Locate the cell with the specified text and output its [x, y] center coordinate. 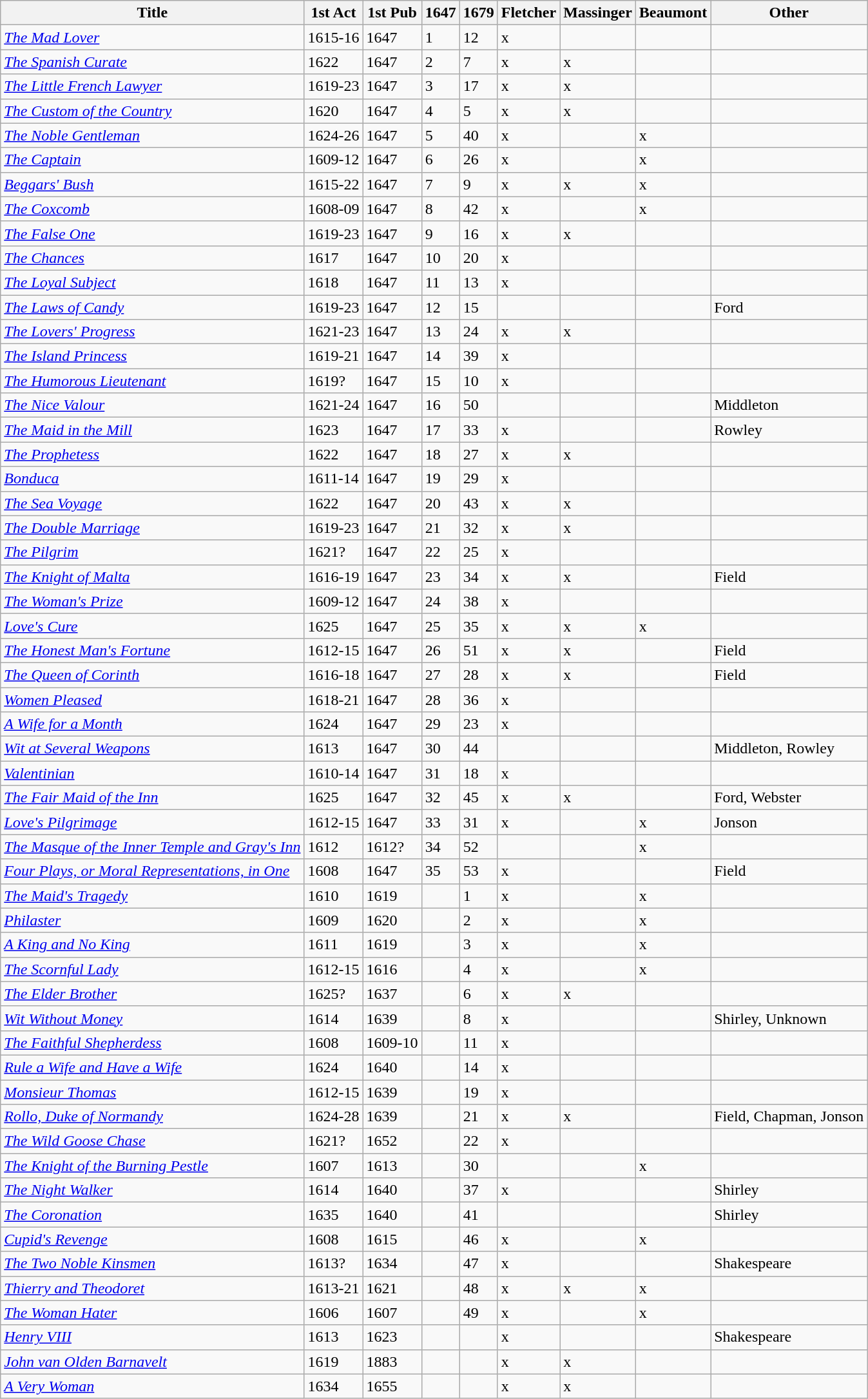
1625? [334, 994]
The Captain [152, 160]
Title [152, 13]
The Elder Brother [152, 994]
1618-21 [334, 699]
Ford [789, 307]
1679 [478, 13]
Philaster [152, 920]
The False One [152, 233]
The Noble Gentleman [152, 135]
1611 [334, 945]
Middleton, Rowley [789, 749]
The Woman Hater [152, 1313]
A Wife for a Month [152, 724]
The Little French Lawyer [152, 86]
47 [478, 1264]
1609-10 [392, 1043]
The Humorous Lieutenant [152, 381]
Wit at Several Weapons [152, 749]
39 [478, 356]
1610-14 [334, 773]
The Woman's Prize [152, 601]
Women Pleased [152, 699]
1612? [392, 847]
Beaumont [673, 13]
Shirley, Unknown [789, 1018]
The Maid's Tragedy [152, 896]
The Prophetess [152, 454]
1624-28 [334, 1117]
49 [478, 1313]
1609 [334, 920]
1617 [334, 258]
36 [478, 699]
The Knight of Malta [152, 577]
The Honest Man's Fortune [152, 650]
1637 [392, 994]
The Fair Maid of the Inn [152, 798]
Beggars' Bush [152, 184]
1635 [334, 1215]
1621 [392, 1288]
1615 [392, 1239]
Four Plays, or Moral Representations, in One [152, 871]
41 [478, 1215]
The Coronation [152, 1215]
The Custom of the Country [152, 111]
Rule a Wife and Have a Wife [152, 1067]
1619? [334, 381]
43 [478, 503]
The Laws of Candy [152, 307]
Cupid's Revenge [152, 1239]
Thierry and Theodoret [152, 1288]
1608-09 [334, 209]
1652 [392, 1141]
The Nice Valour [152, 405]
1619-21 [334, 356]
1st Pub [392, 13]
The Maid in the Mill [152, 430]
The Wild Goose Chase [152, 1141]
1615-22 [334, 184]
1655 [392, 1386]
The Knight of the Burning Pestle [152, 1166]
Bonduca [152, 479]
1610 [334, 896]
The Scornful Lady [152, 969]
1616-18 [334, 675]
1624-26 [334, 135]
The Sea Voyage [152, 503]
A Very Woman [152, 1386]
Rollo, Duke of Normandy [152, 1117]
Other [789, 13]
1621-24 [334, 405]
1616 [392, 969]
46 [478, 1239]
Valentinian [152, 773]
The Spanish Curate [152, 62]
Henry VIII [152, 1337]
44 [478, 749]
1611-14 [334, 479]
The Mad Lover [152, 37]
51 [478, 650]
Middleton [789, 405]
The Faithful Shepherdess [152, 1043]
53 [478, 871]
1613? [334, 1264]
Ford, Webster [789, 798]
1615-16 [334, 37]
Rowley [789, 430]
Wit Without Money [152, 1018]
The Island Princess [152, 356]
52 [478, 847]
Love's Pilgrimage [152, 822]
Fletcher [528, 13]
The Masque of the Inner Temple and Gray's Inn [152, 847]
The Pilgrim [152, 552]
Massinger [598, 13]
50 [478, 405]
Jonson [789, 822]
45 [478, 798]
The Double Marriage [152, 528]
1606 [334, 1313]
John van Olden Barnavelt [152, 1362]
40 [478, 135]
1621-23 [334, 332]
Love's Cure [152, 626]
The Loyal Subject [152, 282]
The Two Noble Kinsmen [152, 1264]
1612 [334, 847]
48 [478, 1288]
38 [478, 601]
The Coxcomb [152, 209]
1616-19 [334, 577]
The Chances [152, 258]
The Queen of Corinth [152, 675]
37 [478, 1190]
1618 [334, 282]
1st Act [334, 13]
42 [478, 209]
A King and No King [152, 945]
Field, Chapman, Jonson [789, 1117]
1883 [392, 1362]
The Night Walker [152, 1190]
The Lovers' Progress [152, 332]
1613-21 [334, 1288]
Monsieur Thomas [152, 1092]
